Detect which cell encompasses the target text, then output its [X, Y] center coordinate. 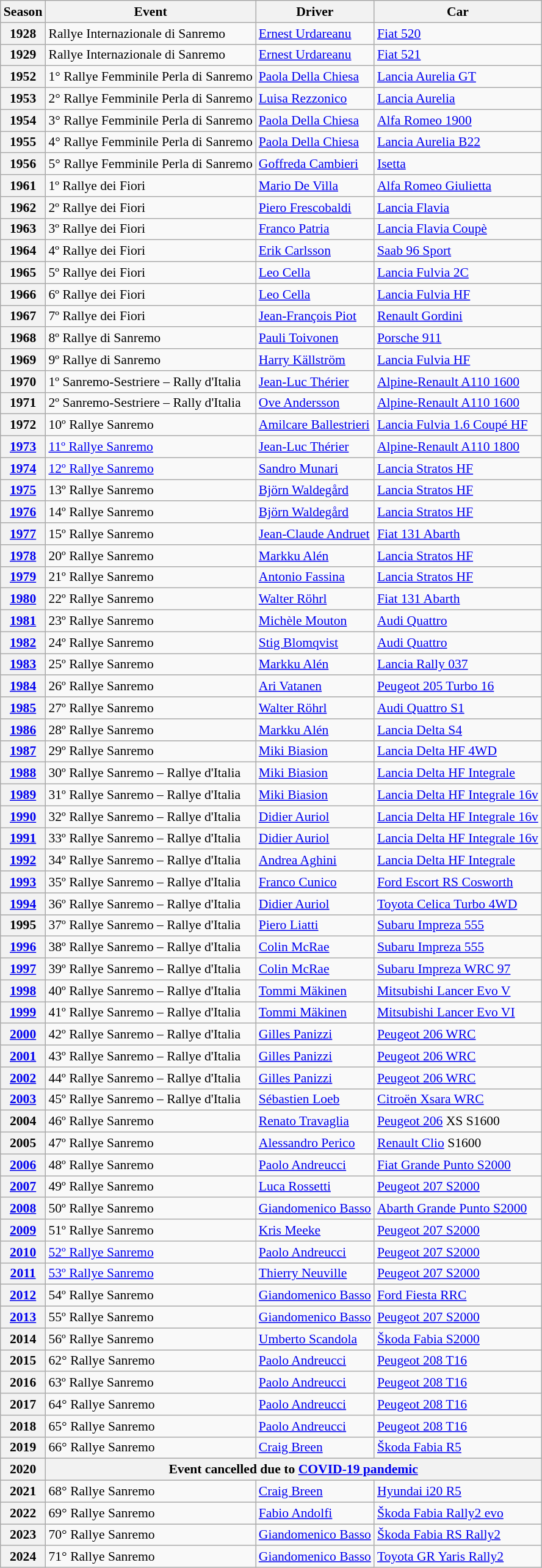
2006 [23, 1165]
36º Rallye Sanremo – Rallye d'Italia [150, 904]
1996 [23, 947]
2003 [23, 1099]
28º Rallye Sanremo [150, 730]
Driver [315, 12]
2017 [23, 1404]
Audi Quattro S1 [458, 708]
Peugeot 206 XS S1600 [458, 1121]
2002 [23, 1078]
21º Rallye Sanremo [150, 577]
9º Rallye di Sanremo [150, 360]
52º Rallye Sanremo [150, 1252]
2° Rallye Femminile Perla di Sanremo [150, 99]
2019 [23, 1448]
46º Rallye Sanremo [150, 1121]
Škoda Fabia Rally2 evo [458, 1513]
Andrea Aghini [315, 861]
51º Rallye Sanremo [150, 1230]
26º Rallye Sanremo [150, 687]
Franco Patria [315, 229]
29º Rallye Sanremo [150, 751]
53º Rallye Sanremo [150, 1274]
2024 [23, 1557]
Sébastien Loeb [315, 1099]
47º Rallye Sanremo [150, 1143]
Franco Cunico [315, 882]
Ove Andersson [315, 403]
1954 [23, 120]
Ari Vatanen [315, 687]
63º Rallye Sanremo [150, 1383]
2020 [23, 1470]
Michèle Mouton [315, 621]
Porsche 911 [458, 338]
Amilcare Ballestrieri [315, 425]
2011 [23, 1274]
2013 [23, 1318]
1984 [23, 687]
1979 [23, 577]
1993 [23, 882]
1966 [23, 294]
Alfa Romeo 1900 [458, 120]
2º Rallye dei Fiori [150, 208]
Harry Källström [315, 360]
1992 [23, 861]
Sandro Munari [315, 469]
1999 [23, 1013]
1953 [23, 99]
2010 [23, 1252]
Luisa Rezzonico [315, 99]
2018 [23, 1426]
34º Rallye Sanremo – Rallye d'Italia [150, 861]
Season [23, 12]
Piero Liatti [315, 925]
1929 [23, 55]
43º Rallye Sanremo – Rallye d'Italia [150, 1056]
1971 [23, 403]
Fiat Grande Punto S2000 [458, 1165]
Škoda Fabia S2000 [458, 1339]
Lancia Fulvia 1.6 Coupé HF [458, 425]
1994 [23, 904]
2º Sanremo-Sestriere – Rally d'Italia [150, 403]
Car [458, 12]
25º Rallye Sanremo [150, 665]
10º Rallye Sanremo [150, 425]
70° Rallye Sanremo [150, 1535]
62° Rallye Sanremo [150, 1361]
Fiat 521 [458, 55]
6º Rallye dei Fiori [150, 294]
Erik Carlsson [315, 251]
Lancia Flavia [458, 208]
14º Rallye Sanremo [150, 512]
1974 [23, 469]
Subaru Impreza WRC 97 [458, 969]
Goffreda Cambieri [315, 164]
1981 [23, 621]
1988 [23, 773]
2012 [23, 1296]
Luca Rossetti [315, 1187]
1º Rallye dei Fiori [150, 186]
1° Rallye Femminile Perla di Sanremo [150, 77]
2007 [23, 1187]
Mario De Villa [315, 186]
2009 [23, 1230]
56º Rallye Sanremo [150, 1339]
2022 [23, 1513]
Lancia Aurelia [458, 99]
Thierry Neuville [315, 1274]
23º Rallye Sanremo [150, 621]
65° Rallye Sanremo [150, 1426]
Antonio Fassina [315, 577]
71° Rallye Sanremo [150, 1557]
35º Rallye Sanremo – Rallye d'Italia [150, 882]
1970 [23, 382]
Škoda Fabia R5 [458, 1448]
Fabio Andolfi [315, 1513]
2005 [23, 1143]
Peugeot 205 Turbo 16 [458, 687]
1963 [23, 229]
1982 [23, 643]
1997 [23, 969]
Alpine-Renault A110 1800 [458, 447]
2015 [23, 1361]
Umberto Scandola [315, 1339]
Lancia Rally 037 [458, 665]
Toyota GR Yaris Rally2 [458, 1557]
31º Rallye Sanremo – Rallye d'Italia [150, 795]
Renato Travaglia [315, 1121]
37º Rallye Sanremo – Rallye d'Italia [150, 925]
3º Rallye dei Fiori [150, 229]
50º Rallye Sanremo [150, 1209]
1987 [23, 751]
Event cancelled due to COVID-19 pandemic [293, 1470]
22º Rallye Sanremo [150, 599]
Lancia Delta HF 4WD [458, 751]
2023 [23, 1535]
1928 [23, 34]
Event [150, 12]
1991 [23, 839]
1978 [23, 556]
1989 [23, 795]
32º Rallye Sanremo – Rallye d'Italia [150, 817]
7º Rallye dei Fiori [150, 316]
2001 [23, 1056]
1952 [23, 77]
Škoda Fabia RS Rally2 [458, 1535]
Kris Meeke [315, 1230]
Saab 96 Sport [458, 251]
55º Rallye Sanremo [150, 1318]
1995 [23, 925]
1956 [23, 164]
1990 [23, 817]
20º Rallye Sanremo [150, 556]
8º Rallye di Sanremo [150, 338]
2016 [23, 1383]
2004 [23, 1121]
Abarth Grande Punto S2000 [458, 1209]
68° Rallye Sanremo [150, 1492]
Mitsubishi Lancer Evo VI [458, 1013]
Citroën Xsara WRC [458, 1099]
1962 [23, 208]
1975 [23, 490]
1955 [23, 142]
39º Rallye Sanremo – Rallye d'Italia [150, 969]
Renault Clio S1600 [458, 1143]
54º Rallye Sanremo [150, 1296]
33º Rallye Sanremo – Rallye d'Italia [150, 839]
1965 [23, 273]
24º Rallye Sanremo [150, 643]
Renault Gordini [458, 316]
Ford Fiesta RRC [458, 1296]
Hyundai i20 R5 [458, 1492]
5º Rallye dei Fiori [150, 273]
1983 [23, 665]
2021 [23, 1492]
Lancia Aurelia GT [458, 77]
11º Rallye Sanremo [150, 447]
38º Rallye Sanremo – Rallye d'Italia [150, 947]
30º Rallye Sanremo – Rallye d'Italia [150, 773]
Fiat 520 [458, 34]
1969 [23, 360]
48º Rallye Sanremo [150, 1165]
1972 [23, 425]
42º Rallye Sanremo – Rallye d'Italia [150, 1035]
Toyota Celica Turbo 4WD [458, 904]
Alessandro Perico [315, 1143]
5° Rallye Femminile Perla di Sanremo [150, 164]
1964 [23, 251]
15º Rallye Sanremo [150, 534]
40º Rallye Sanremo – Rallye d'Italia [150, 991]
1985 [23, 708]
Lancia Aurelia B22 [458, 142]
Jean-Claude Andruet [315, 534]
1980 [23, 599]
1967 [23, 316]
1976 [23, 512]
1º Sanremo-Sestriere – Rally d'Italia [150, 382]
Jean-François Piot [315, 316]
2000 [23, 1035]
45º Rallye Sanremo – Rallye d'Italia [150, 1099]
41º Rallye Sanremo – Rallye d'Italia [150, 1013]
Pauli Toivonen [315, 338]
Alfa Romeo Giulietta [458, 186]
13º Rallye Sanremo [150, 490]
Lancia Delta S4 [458, 730]
1961 [23, 186]
4° Rallye Femminile Perla di Sanremo [150, 142]
1977 [23, 534]
64° Rallye Sanremo [150, 1404]
Mitsubishi Lancer Evo V [458, 991]
Lancia Flavia Coupè [458, 229]
66° Rallye Sanremo [150, 1448]
27º Rallye Sanremo [150, 708]
1998 [23, 991]
2014 [23, 1339]
12º Rallye Sanremo [150, 469]
Stig Blomqvist [315, 643]
4º Rallye dei Fiori [150, 251]
Piero Frescobaldi [315, 208]
Ford Escort RS Cosworth [458, 882]
2008 [23, 1209]
49º Rallye Sanremo [150, 1187]
1968 [23, 338]
1986 [23, 730]
69° Rallye Sanremo [150, 1513]
3° Rallye Femminile Perla di Sanremo [150, 120]
44º Rallye Sanremo – Rallye d'Italia [150, 1078]
Isetta [458, 164]
Lancia Fulvia 2C [458, 273]
1973 [23, 447]
